Identify which cell holds the provided text, then report its (x, y) central coordinate. 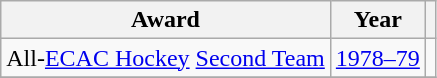
Award (166, 20)
1978–79 (378, 58)
All-ECAC Hockey Second Team (166, 58)
Year (378, 20)
